Output the [X, Y] coordinate of the center of the cell containing the given text.  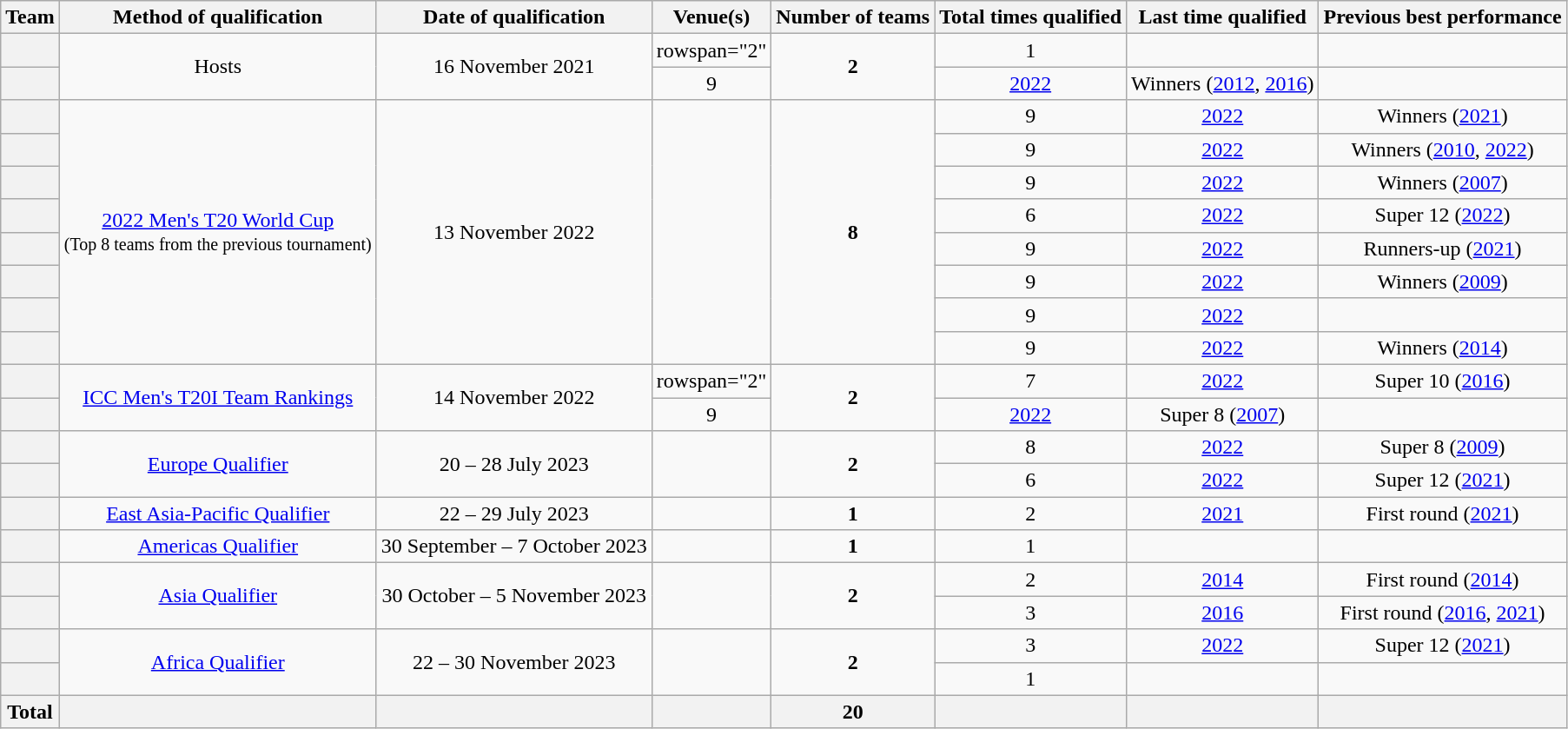
22 – 29 July 2023 [514, 514]
Africa Qualifier [217, 662]
Super 12 (2022) [1442, 215]
Europe Qualifier [217, 464]
22 – 30 November 2023 [514, 662]
ICC Men's T20I Team Rankings [217, 397]
2016 [1223, 613]
20 – 28 July 2023 [514, 464]
2021 [1223, 514]
Date of qualification [514, 17]
First round (2014) [1442, 580]
Previous best performance [1442, 17]
East Asia-Pacific Qualifier [217, 514]
Winners (2009) [1442, 282]
Winners (2010, 2022) [1442, 149]
Winners (2007) [1442, 182]
13 November 2022 [514, 232]
Hosts [217, 67]
Asia Qualifier [217, 596]
Americas Qualifier [217, 547]
Runners-up (2021) [1442, 249]
2014 [1223, 580]
30 September – 7 October 2023 [514, 547]
Method of qualification [217, 17]
First round (2016, 2021) [1442, 613]
Venue(s) [711, 17]
7 [1030, 381]
Team [30, 17]
Winners (2014) [1442, 348]
Total times qualified [1030, 17]
16 November 2021 [514, 67]
First round (2021) [1442, 514]
Super 8 (2007) [1223, 414]
Super 10 (2016) [1442, 381]
Winners (2021) [1442, 116]
14 November 2022 [514, 397]
Number of teams [853, 17]
20 [853, 712]
Last time qualified [1223, 17]
2022 Men's T20 World Cup(Top 8 teams from the previous tournament) [217, 232]
30 October – 5 November 2023 [514, 596]
Total [30, 712]
Super 8 (2009) [1442, 447]
Winners (2012, 2016) [1223, 83]
